Extract the [X, Y] coordinate from the center of the cell holding the provided text.  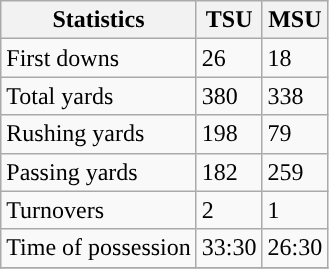
2 [229, 210]
1 [295, 210]
380 [229, 96]
Turnovers [99, 210]
26:30 [295, 248]
Passing yards [99, 172]
MSU [295, 20]
182 [229, 172]
26 [229, 58]
TSU [229, 20]
Rushing yards [99, 134]
338 [295, 96]
198 [229, 134]
259 [295, 172]
Total yards [99, 96]
Time of possession [99, 248]
First downs [99, 58]
18 [295, 58]
79 [295, 134]
Statistics [99, 20]
33:30 [229, 248]
